Capture the cell that displays the provided text and extract its (X, Y) central coordinate. 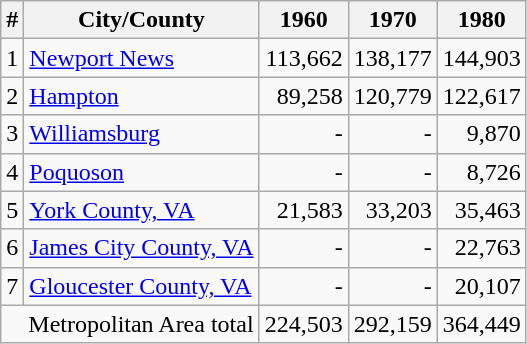
138,177 (392, 58)
22,763 (482, 248)
113,662 (304, 58)
9,870 (482, 134)
1980 (482, 20)
5 (12, 210)
Newport News (142, 58)
120,779 (392, 96)
1960 (304, 20)
20,107 (482, 286)
Poquoson (142, 172)
James City County, VA (142, 248)
1 (12, 58)
3 (12, 134)
Williamsburg (142, 134)
21,583 (304, 210)
364,449 (482, 324)
8,726 (482, 172)
7 (12, 286)
2 (12, 96)
224,503 (304, 324)
35,463 (482, 210)
122,617 (482, 96)
4 (12, 172)
144,903 (482, 58)
# (12, 20)
City/County (142, 20)
33,203 (392, 210)
292,159 (392, 324)
Hampton (142, 96)
6 (12, 248)
Gloucester County, VA (142, 286)
Metropolitan Area total (130, 324)
89,258 (304, 96)
1970 (392, 20)
York County, VA (142, 210)
